Find where the given text appears and provide that cell's center as (x, y) coordinate. 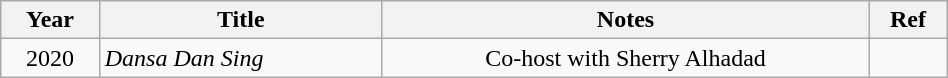
Dansa Dan Sing (240, 58)
Ref (908, 20)
2020 (50, 58)
Year (50, 20)
Notes (625, 20)
Co-host with Sherry Alhadad (625, 58)
Title (240, 20)
